Search for the cell housing the specified text and yield its [X, Y] center coordinate. 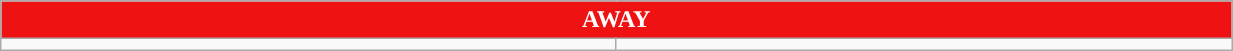
AWAY [616, 20]
